Scan for the cell matching the given text and deliver its [x, y] coordinate at center. 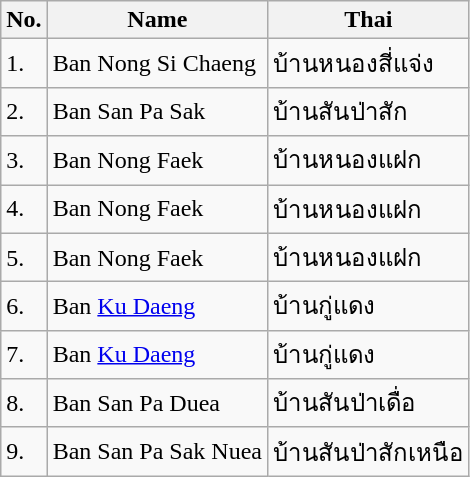
Name [157, 20]
2. [24, 112]
Ban San Pa Sak [157, 112]
3. [24, 160]
5. [24, 258]
8. [24, 404]
บ้านหนองสี่แจ่ง [369, 64]
No. [24, 20]
บ้านสันป่าสักเหนือ [369, 452]
บ้านสันป่าสัก [369, 112]
Ban San Pa Duea [157, 404]
Ban San Pa Sak Nuea [157, 452]
7. [24, 354]
6. [24, 306]
บ้านสันป่าเดื่อ [369, 404]
4. [24, 208]
Ban Nong Si Chaeng [157, 64]
Thai [369, 20]
1. [24, 64]
9. [24, 452]
